Capture the cell that displays the provided text and extract its (X, Y) central coordinate. 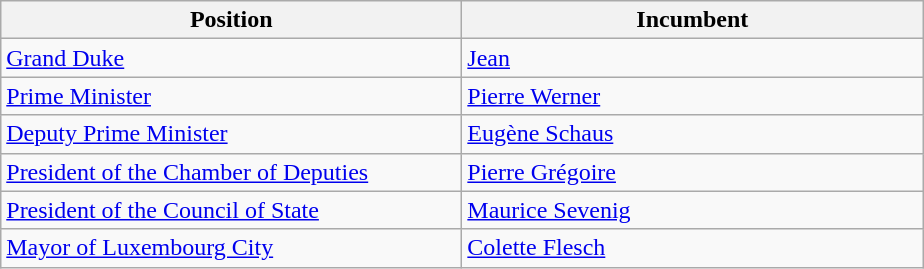
Prime Minister (232, 96)
Grand Duke (232, 58)
Eugène Schaus (692, 134)
President of the Chamber of Deputies (232, 172)
Pierre Grégoire (692, 172)
Jean (692, 58)
Mayor of Luxembourg City (232, 248)
Colette Flesch (692, 248)
Deputy Prime Minister (232, 134)
Position (232, 20)
Maurice Sevenig (692, 210)
President of the Council of State (232, 210)
Incumbent (692, 20)
Pierre Werner (692, 96)
